Capture the cell that displays the provided text and extract its [X, Y] central coordinate. 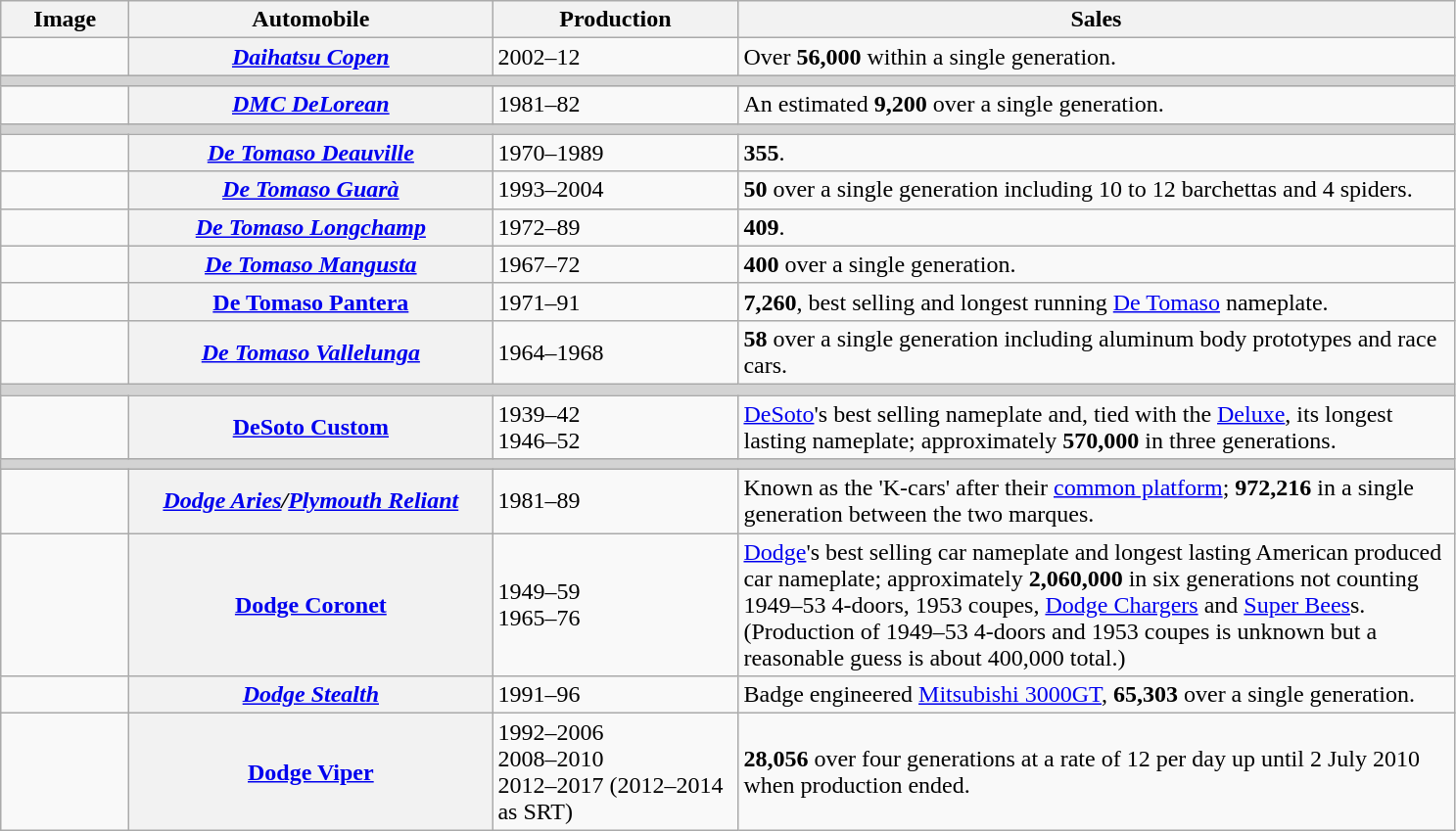
1993–2004 [615, 190]
An estimated 9,200 over a single generation. [1097, 105]
Dodge Viper [311, 771]
1991–96 [615, 695]
Production [615, 20]
Badge engineered Mitsubishi 3000GT, 65,303 over a single generation. [1097, 695]
355. [1097, 153]
Image [65, 20]
58 over a single generation including aluminum body prototypes and race cars. [1097, 352]
DeSoto Custom [311, 427]
De Tomaso Pantera [311, 301]
1971–91 [615, 301]
1964–1968 [615, 352]
Over 56,000 within a single generation. [1097, 57]
De Tomaso Longchamp [311, 227]
De Tomaso Mangusta [311, 264]
409. [1097, 227]
28,056 over four generations at a rate of 12 per day up until 2 July 2010 when production ended. [1097, 771]
50 over a single generation including 10 to 12 barchettas and 4 spiders. [1097, 190]
De Tomaso Vallelunga [311, 352]
Sales [1097, 20]
1949–591965–76 [615, 605]
1972–89 [615, 227]
1981–82 [615, 105]
Automobile [311, 20]
1992–20062008–20102012–2017 (2012–2014 as SRT) [615, 771]
Dodge Stealth [311, 695]
1939–421946–52 [615, 427]
Dodge Coronet [311, 605]
1967–72 [615, 264]
De Tomaso Deauville [311, 153]
2002–12 [615, 57]
Dodge Aries/Plymouth Reliant [311, 501]
Known as the 'K-cars' after their common platform; 972,216 in a single generation between the two marques. [1097, 501]
1981–89 [615, 501]
Daihatsu Copen [311, 57]
400 over a single generation. [1097, 264]
De Tomaso Guarà [311, 190]
DeSoto's best selling nameplate and, tied with the Deluxe, its longest lasting nameplate; approximately 570,000 in three generations. [1097, 427]
7,260, best selling and longest running De Tomaso nameplate. [1097, 301]
DMC DeLorean [311, 105]
1970–1989 [615, 153]
